Provide the (X, Y) coordinate of the cell's center where the given text is located.  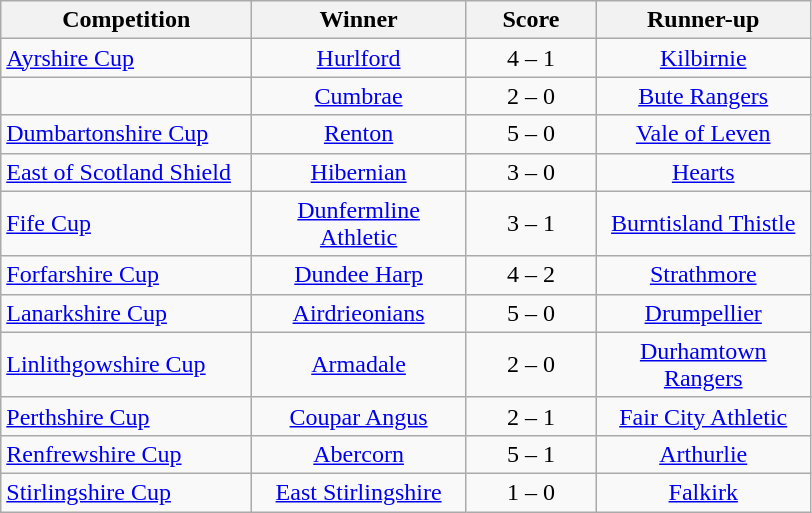
3 – 0 (530, 172)
Dunfermline Athletic (359, 224)
Fife Cup (126, 224)
Hurlford (359, 58)
Coupar Angus (359, 416)
Competition (126, 20)
Falkirk (703, 492)
Burntisland Thistle (703, 224)
Arthurlie (703, 454)
Linlithgowshire Cup (126, 364)
Drumpellier (703, 313)
Armadale (359, 364)
4 – 1 (530, 58)
Dundee Harp (359, 275)
Bute Rangers (703, 96)
Score (530, 20)
Hearts (703, 172)
Cumbrae (359, 96)
Strathmore (703, 275)
Fair City Athletic (703, 416)
Stirlingshire Cup (126, 492)
East Stirlingshire (359, 492)
Forfarshire Cup (126, 275)
Airdrieonians (359, 313)
3 – 1 (530, 224)
Runner-up (703, 20)
East of Scotland Shield (126, 172)
Perthshire Cup (126, 416)
2 – 1 (530, 416)
Dumbartonshire Cup (126, 134)
Lanarkshire Cup (126, 313)
Durhamtown Rangers (703, 364)
Vale of Leven (703, 134)
Renton (359, 134)
Kilbirnie (703, 58)
Renfrewshire Cup (126, 454)
4 – 2 (530, 275)
5 – 1 (530, 454)
Hibernian (359, 172)
Abercorn (359, 454)
Winner (359, 20)
Ayrshire Cup (126, 58)
1 – 0 (530, 492)
